Scan for the cell matching the given text and deliver its [x, y] coordinate at center. 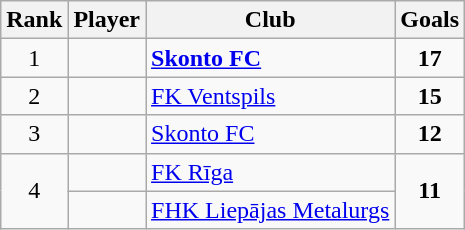
17 [430, 58]
Goals [430, 20]
15 [430, 96]
2 [34, 96]
Rank [34, 20]
11 [430, 191]
4 [34, 191]
1 [34, 58]
Club [270, 20]
FHK Liepājas Metalurgs [270, 210]
12 [430, 134]
Player [107, 20]
FK Rīga [270, 172]
FK Ventspils [270, 96]
3 [34, 134]
